Scan for the cell matching the given text and deliver its [x, y] coordinate at center. 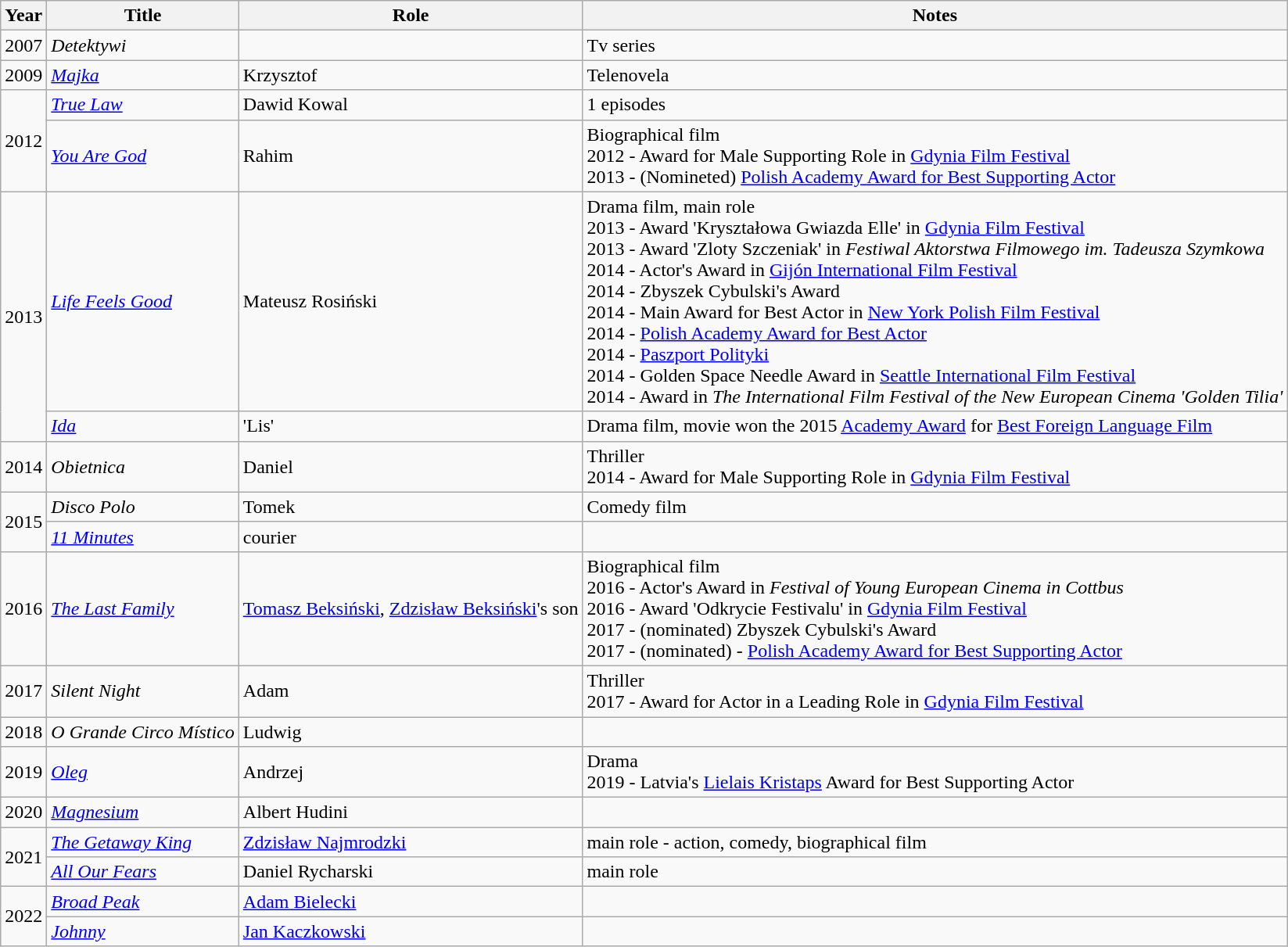
The Getaway King [142, 842]
Majka [142, 75]
Tv series [935, 45]
Oleg [142, 773]
2020 [23, 812]
11 Minutes [142, 536]
2016 [23, 608]
Tomasz Beksiński, Zdzisław Beksiński's son [411, 608]
2012 [23, 141]
Ida [142, 426]
Dawid Kowal [411, 105]
Notes [935, 16]
Daniel Rycharski [411, 872]
2019 [23, 773]
Broad Peak [142, 902]
Drama film, movie won the 2015 Academy Award for Best Foreign Language Film [935, 426]
Albert Hudini [411, 812]
2009 [23, 75]
Title [142, 16]
Life Feels Good [142, 302]
2015 [23, 522]
Krzysztof [411, 75]
Andrzej [411, 773]
You Are God [142, 156]
Mateusz Rosiński [411, 302]
Thriller 2014 - Award for Male Supporting Role in Gdynia Film Festival [935, 466]
Telenovela [935, 75]
Rahim [411, 156]
Role [411, 16]
2017 [23, 691]
2018 [23, 731]
Detektywi [142, 45]
Magnesium [142, 812]
Adam [411, 691]
Tomek [411, 507]
Obietnica [142, 466]
2022 [23, 917]
2014 [23, 466]
All Our Fears [142, 872]
2021 [23, 857]
Comedy film [935, 507]
Johnny [142, 931]
courier [411, 536]
Year [23, 16]
'Lis' [411, 426]
Zdzisław Najmrodzki [411, 842]
2007 [23, 45]
Biographical film 2012 - Award for Male Supporting Role in Gdynia Film Festival 2013 - (Nomineted) Polish Academy Award for Best Supporting Actor [935, 156]
Drama 2019 - Latvia's Lielais Kristaps Award for Best Supporting Actor [935, 773]
True Law [142, 105]
main role - action, comedy, biographical film [935, 842]
Thriller 2017 - Award for Actor in a Leading Role in Gdynia Film Festival [935, 691]
Jan Kaczkowski [411, 931]
1 episodes [935, 105]
The Last Family [142, 608]
Disco Polo [142, 507]
Ludwig [411, 731]
2013 [23, 316]
Silent Night [142, 691]
main role [935, 872]
Daniel [411, 466]
Adam Bielecki [411, 902]
O Grande Circo Místico [142, 731]
